Extract the (x, y) coordinate from the center of the cell holding the provided text.  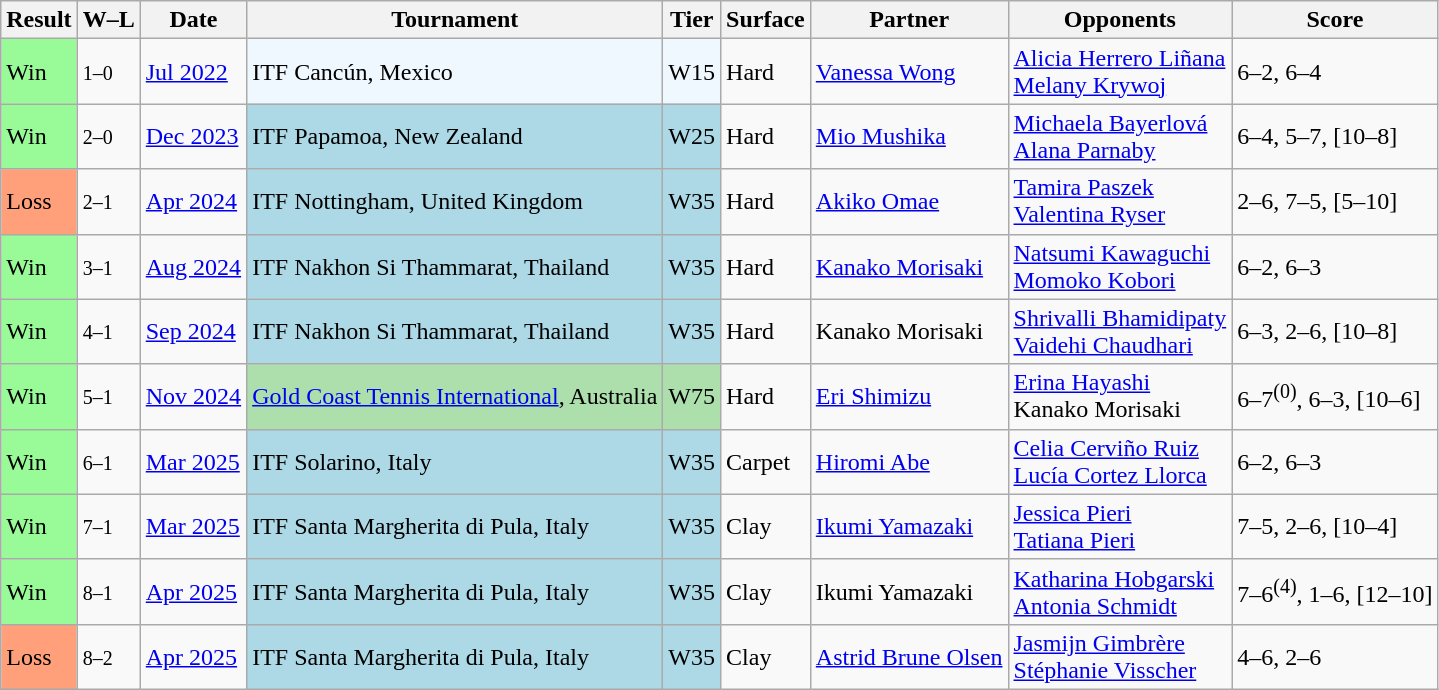
Score (1335, 20)
1–0 (108, 72)
2–1 (108, 202)
Apr 2024 (193, 202)
2–6, 7–5, [5–10] (1335, 202)
Eri Shimizu (909, 396)
7–5, 2–6, [10–4] (1335, 526)
Tournament (455, 20)
Erina Hayashi Kanako Morisaki (1120, 396)
Hiromi Abe (909, 462)
6–4, 5–7, [10–8] (1335, 136)
Tamira Paszek Valentina Ryser (1120, 202)
Aug 2024 (193, 266)
Michaela Bayerlová Alana Parnaby (1120, 136)
Carpet (766, 462)
Astrid Brune Olsen (909, 656)
ITF Nottingham, United Kingdom (455, 202)
Jasmijn Gimbrère Stéphanie Visscher (1120, 656)
Nov 2024 (193, 396)
Date (193, 20)
Opponents (1120, 20)
Surface (766, 20)
6–3, 2–6, [10–8] (1335, 332)
Vanessa Wong (909, 72)
7–1 (108, 526)
6–2, 6–4 (1335, 72)
Akiko Omae (909, 202)
Result (39, 20)
4–6, 2–6 (1335, 656)
Mio Mushika (909, 136)
6–1 (108, 462)
2–0 (108, 136)
5–1 (108, 396)
3–1 (108, 266)
Natsumi Kawaguchi Momoko Kobori (1120, 266)
7–6(4), 1–6, [12–10] (1335, 592)
W25 (692, 136)
Dec 2023 (193, 136)
ITF Cancún, Mexico (455, 72)
Partner (909, 20)
Gold Coast Tennis International, Australia (455, 396)
8–1 (108, 592)
6–7(0), 6–3, [10–6] (1335, 396)
Jessica Pieri Tatiana Pieri (1120, 526)
Alicia Herrero Liñana Melany Krywoj (1120, 72)
Sep 2024 (193, 332)
ITF Papamoa, New Zealand (455, 136)
Celia Cerviño Ruiz Lucía Cortez Llorca (1120, 462)
W75 (692, 396)
8–2 (108, 656)
Jul 2022 (193, 72)
W–L (108, 20)
Tier (692, 20)
ITF Solarino, Italy (455, 462)
4–1 (108, 332)
Shrivalli Bhamidipaty Vaidehi Chaudhari (1120, 332)
Katharina Hobgarski Antonia Schmidt (1120, 592)
W15 (692, 72)
